Detect which cell encompasses the target text, then output its [x, y] center coordinate. 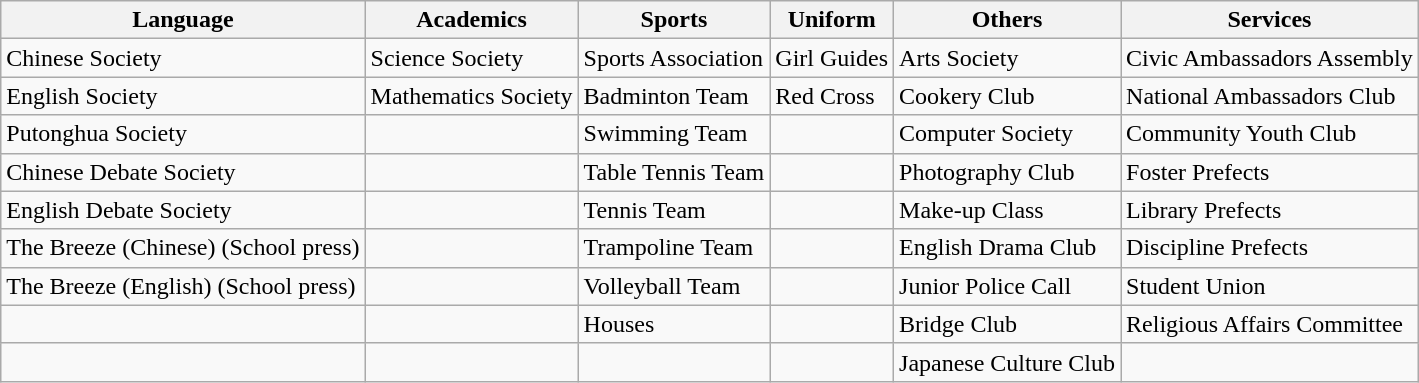
Foster Prefects [1270, 172]
Swimming Team [674, 134]
Academics [472, 20]
Junior Police Call [1008, 286]
Volleyball Team [674, 286]
Civic Ambassadors Assembly [1270, 58]
Community Youth Club [1270, 134]
Science Society [472, 58]
The Breeze (Chinese) (School press) [183, 248]
Language [183, 20]
Trampoline Team [674, 248]
Girl Guides [832, 58]
Cookery Club [1008, 96]
Red Cross [832, 96]
Library Prefects [1270, 210]
Religious Affairs Committee [1270, 324]
Discipline Prefects [1270, 248]
Table Tennis Team [674, 172]
Arts Society [1008, 58]
Sports [674, 20]
National Ambassadors Club [1270, 96]
Mathematics Society [472, 96]
Houses [674, 324]
The Breeze (English) (School press) [183, 286]
Sports Association [674, 58]
Others [1008, 20]
Make-up Class [1008, 210]
Uniform [832, 20]
Bridge Club [1008, 324]
Student Union [1270, 286]
Services [1270, 20]
English Society [183, 96]
English Debate Society [183, 210]
Photography Club [1008, 172]
Chinese Debate Society [183, 172]
Putonghua Society [183, 134]
Computer Society [1008, 134]
English Drama Club [1008, 248]
Tennis Team [674, 210]
Chinese Society [183, 58]
Japanese Culture Club [1008, 362]
Badminton Team [674, 96]
